For the text-containing cell, return its midpoint in (X, Y) coordinate format. 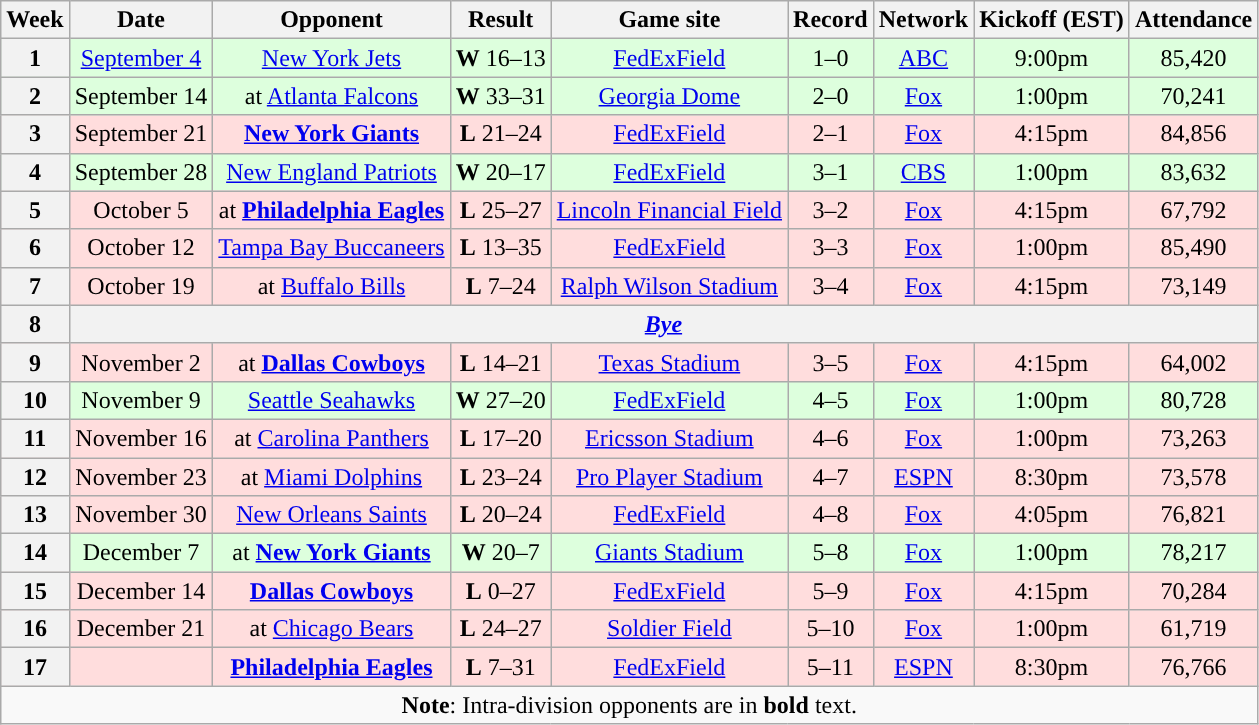
W 27–20 (500, 400)
15 (35, 591)
September 14 (141, 96)
73,578 (1193, 477)
2–0 (831, 96)
December 21 (141, 629)
L 13–35 (500, 248)
2 (35, 96)
85,490 (1193, 248)
67,792 (1193, 210)
14 (35, 553)
L 20–24 (500, 515)
16 (35, 629)
Dallas Cowboys (332, 591)
4–7 (831, 477)
84,856 (1193, 134)
5–9 (831, 591)
13 (35, 515)
October 19 (141, 286)
73,149 (1193, 286)
11 (35, 438)
5–8 (831, 553)
5 (35, 210)
New Orleans Saints (332, 515)
W 33–31 (500, 96)
9:00pm (1052, 58)
December 14 (141, 591)
September 21 (141, 134)
L 24–27 (500, 629)
at Chicago Bears (332, 629)
L 0–27 (500, 591)
61,719 (1193, 629)
New England Patriots (332, 172)
3–3 (831, 248)
8 (35, 324)
3–2 (831, 210)
New York Giants (332, 134)
3 (35, 134)
L 17–20 (500, 438)
Attendance (1193, 20)
September 4 (141, 58)
L 21–24 (500, 134)
1 (35, 58)
W 16–13 (500, 58)
November 9 (141, 400)
2–1 (831, 134)
Tampa Bay Buccaneers (332, 248)
L 7–24 (500, 286)
Ralph Wilson Stadium (669, 286)
at Carolina Panthers (332, 438)
CBS (923, 172)
Game site (669, 20)
Result (500, 20)
Seattle Seahawks (332, 400)
at Philadelphia Eagles (332, 210)
Date (141, 20)
Lincoln Financial Field (669, 210)
Georgia Dome (669, 96)
78,217 (1193, 553)
Kickoff (EST) (1052, 20)
Opponent (332, 20)
at Atlanta Falcons (332, 96)
64,002 (1193, 362)
83,632 (1193, 172)
Note: Intra-division opponents are in bold text. (630, 705)
4 (35, 172)
80,728 (1193, 400)
73,263 (1193, 438)
October 5 (141, 210)
4–5 (831, 400)
70,284 (1193, 591)
at New York Giants (332, 553)
76,766 (1193, 667)
Giants Stadium (669, 553)
12 (35, 477)
Ericsson Stadium (669, 438)
7 (35, 286)
3–5 (831, 362)
W 20–7 (500, 553)
at Dallas Cowboys (332, 362)
4–8 (831, 515)
November 23 (141, 477)
9 (35, 362)
5–11 (831, 667)
L 23–24 (500, 477)
ABC (923, 58)
17 (35, 667)
November 16 (141, 438)
L 25–27 (500, 210)
November 2 (141, 362)
Philadelphia Eagles (332, 667)
Texas Stadium (669, 362)
4–6 (831, 438)
Record (831, 20)
5–10 (831, 629)
Soldier Field (669, 629)
76,821 (1193, 515)
L 14–21 (500, 362)
3–4 (831, 286)
October 12 (141, 248)
November 30 (141, 515)
70,241 (1193, 96)
1–0 (831, 58)
6 (35, 248)
at Buffalo Bills (332, 286)
Pro Player Stadium (669, 477)
3–1 (831, 172)
W 20–17 (500, 172)
Week (35, 20)
New York Jets (332, 58)
Bye (664, 324)
85,420 (1193, 58)
10 (35, 400)
September 28 (141, 172)
December 7 (141, 553)
L 7–31 (500, 667)
Network (923, 20)
at Miami Dolphins (332, 477)
4:05pm (1052, 515)
